Search for the cell housing the specified text and yield its [X, Y] center coordinate. 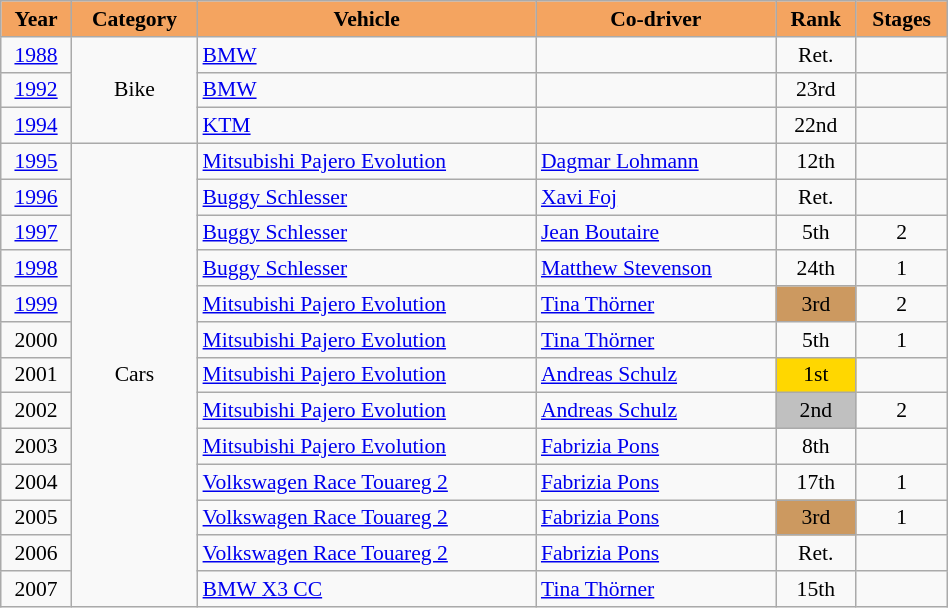
8th [816, 447]
Category [134, 19]
1996 [36, 197]
1994 [36, 126]
Rank [816, 19]
Stages [902, 19]
2003 [36, 447]
KTM [367, 126]
Cars [134, 376]
1995 [36, 162]
1992 [36, 90]
1998 [36, 269]
2005 [36, 518]
12th [816, 162]
Dagmar Lohmann [656, 162]
1997 [36, 233]
2002 [36, 411]
1st [816, 375]
Matthew Stevenson [656, 269]
17th [816, 482]
2004 [36, 482]
Co-driver [656, 19]
2007 [36, 589]
2nd [816, 411]
Vehicle [367, 19]
1988 [36, 55]
BMW X3 CC [367, 589]
2001 [36, 375]
15th [816, 589]
Bike [134, 90]
23rd [816, 90]
2006 [36, 554]
Jean Boutaire [656, 233]
22nd [816, 126]
Year [36, 19]
Xavi Foj [656, 197]
1999 [36, 304]
2000 [36, 340]
24th [816, 269]
